Detect which cell encompasses the target text, then output its (X, Y) center coordinate. 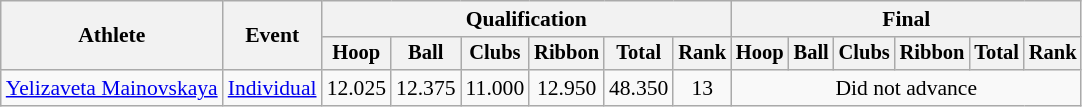
Qualification (526, 19)
Event (272, 36)
Final (906, 19)
11.000 (496, 88)
48.350 (638, 88)
13 (702, 88)
12.375 (426, 88)
Athlete (112, 36)
Yelizaveta Mainovskaya (112, 88)
12.025 (356, 88)
12.950 (566, 88)
Individual (272, 88)
Did not advance (906, 88)
